Return [x, y] of the center of cell containing provided text 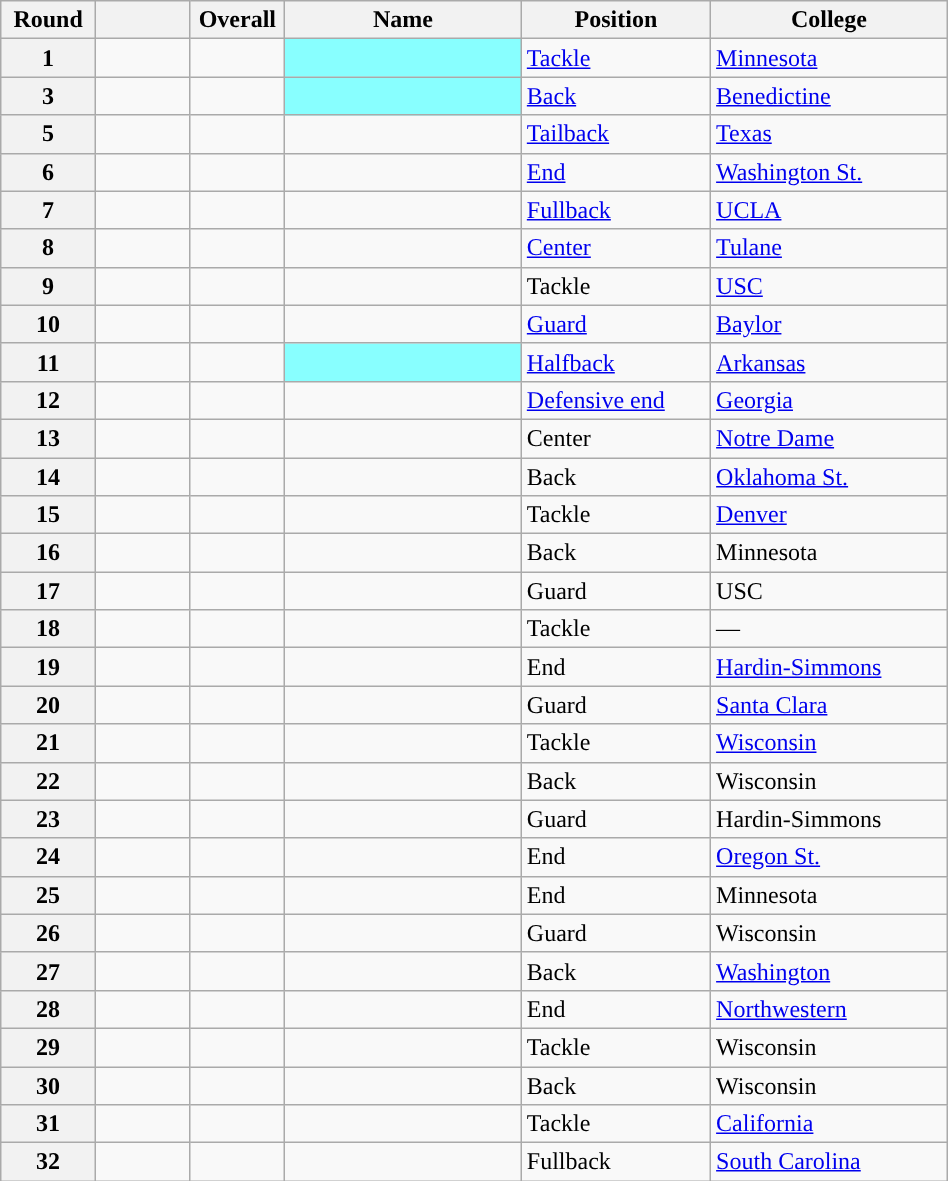
Denver [830, 515]
8 [48, 248]
Arkansas [830, 362]
Northwestern [830, 1009]
22 [48, 781]
Washington St. [830, 172]
12 [48, 400]
Texas [830, 134]
24 [48, 857]
Overall [238, 20]
Round [48, 20]
29 [48, 1047]
21 [48, 743]
Notre Dame [830, 438]
9 [48, 286]
23 [48, 819]
1 [48, 58]
28 [48, 1009]
5 [48, 134]
14 [48, 477]
11 [48, 362]
30 [48, 1085]
Halfback [616, 362]
3 [48, 96]
Santa Clara [830, 705]
Georgia [830, 400]
Tailback [616, 134]
18 [48, 629]
7 [48, 210]
Baylor [830, 324]
15 [48, 515]
Oklahoma St. [830, 477]
17 [48, 591]
13 [48, 438]
UCLA [830, 210]
Defensive end [616, 400]
— [830, 629]
California [830, 1124]
16 [48, 553]
6 [48, 172]
Washington [830, 971]
Tulane [830, 248]
27 [48, 971]
Position [616, 20]
26 [48, 933]
25 [48, 895]
Name [404, 20]
Benedictine [830, 96]
10 [48, 324]
31 [48, 1124]
32 [48, 1162]
College [830, 20]
19 [48, 667]
20 [48, 705]
South Carolina [830, 1162]
Oregon St. [830, 857]
